Scan for the cell matching the given text and deliver its (X, Y) coordinate at center. 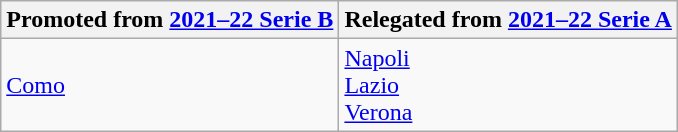
Como (170, 85)
Relegated from 2021–22 Serie A (508, 20)
NapoliLazioVerona (508, 85)
Promoted from 2021–22 Serie B (170, 20)
